Pinpoint the cell where the given text exists, returning its (X, Y) midpoint coordinate. 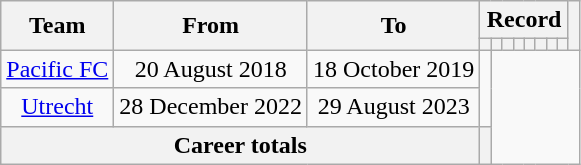
To (393, 26)
20 August 2018 (211, 69)
29 August 2023 (393, 107)
Record (524, 20)
Team (58, 26)
28 December 2022 (211, 107)
18 October 2019 (393, 69)
Career totals (240, 145)
Utrecht (58, 107)
From (211, 26)
Pacific FC (58, 69)
